Find where the given text appears and provide that cell's center as [x, y] coordinate. 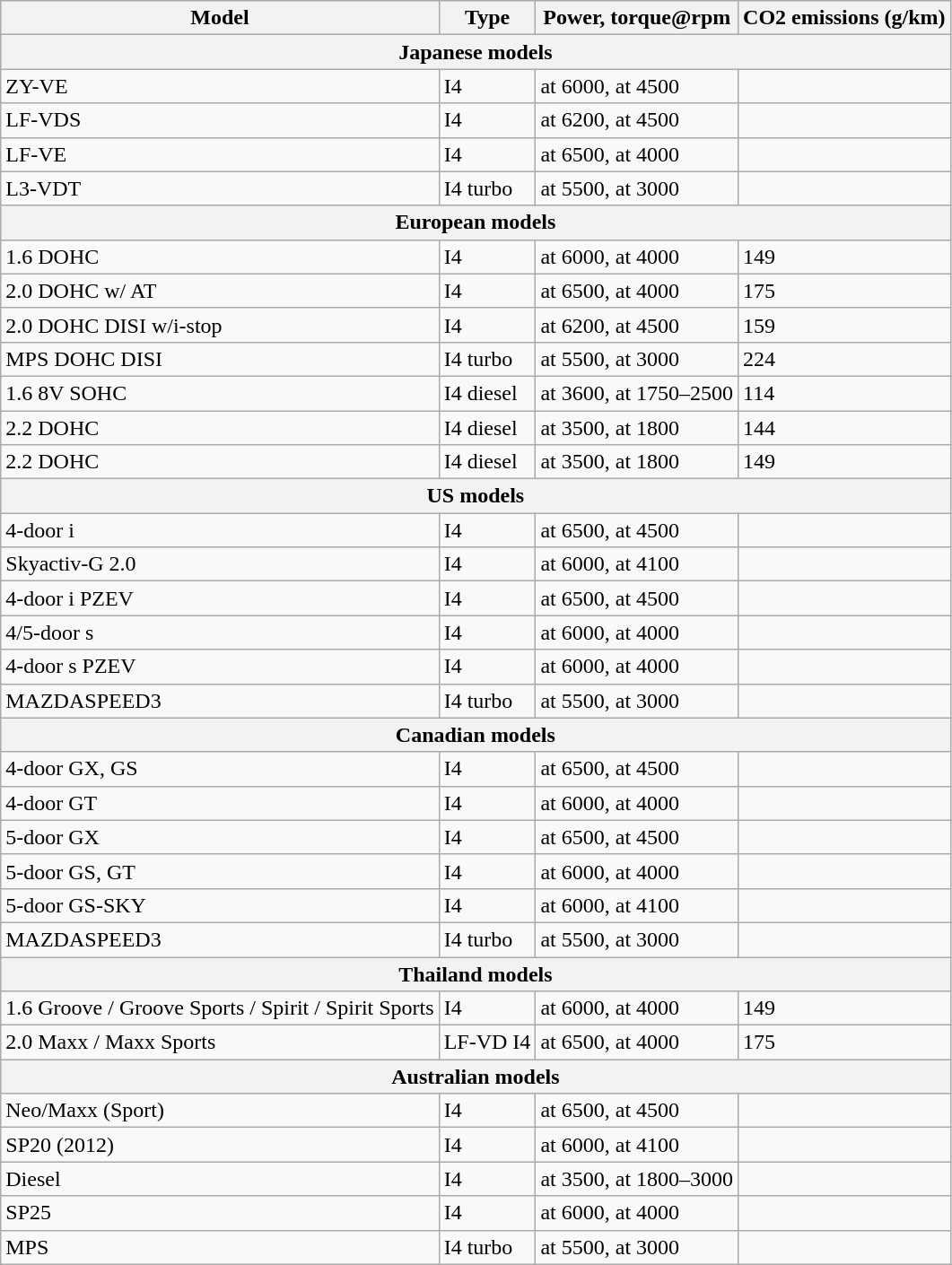
at 3600, at 1750–2500 [637, 393]
US models [476, 496]
CO2 emissions (g/km) [844, 18]
Diesel [220, 1179]
ZY-VE [220, 86]
L3-VDT [220, 188]
MPS DOHC DISI [220, 359]
LF-VD I4 [487, 1043]
144 [844, 428]
LF-VE [220, 154]
5-door GX [220, 837]
5-door GS-SKY [220, 905]
LF-VDS [220, 120]
1.6 8V SOHC [220, 393]
Canadian models [476, 735]
4/5-door s [220, 632]
2.0 DOHC DISI w/i-stop [220, 325]
Australian models [476, 1077]
Power, torque@rpm [637, 18]
4-door i PZEV [220, 598]
Neo/Maxx (Sport) [220, 1111]
SP20 (2012) [220, 1145]
4-door GX, GS [220, 769]
224 [844, 359]
4-door i [220, 530]
159 [844, 325]
5-door GS, GT [220, 871]
Japanese models [476, 52]
2.0 Maxx / Maxx Sports [220, 1043]
2.0 DOHC w/ AT [220, 291]
Skyactiv-G 2.0 [220, 564]
at 6000, at 4500 [637, 86]
SP25 [220, 1213]
MPS [220, 1247]
114 [844, 393]
Type [487, 18]
European models [476, 222]
4-door GT [220, 803]
1.6 Groove / Groove Sports / Spirit / Spirit Sports [220, 1008]
Thailand models [476, 973]
4-door s PZEV [220, 667]
1.6 DOHC [220, 257]
Model [220, 18]
at 3500, at 1800–3000 [637, 1179]
